Provide the (X, Y) coordinate of the cell's center where the given text is located.  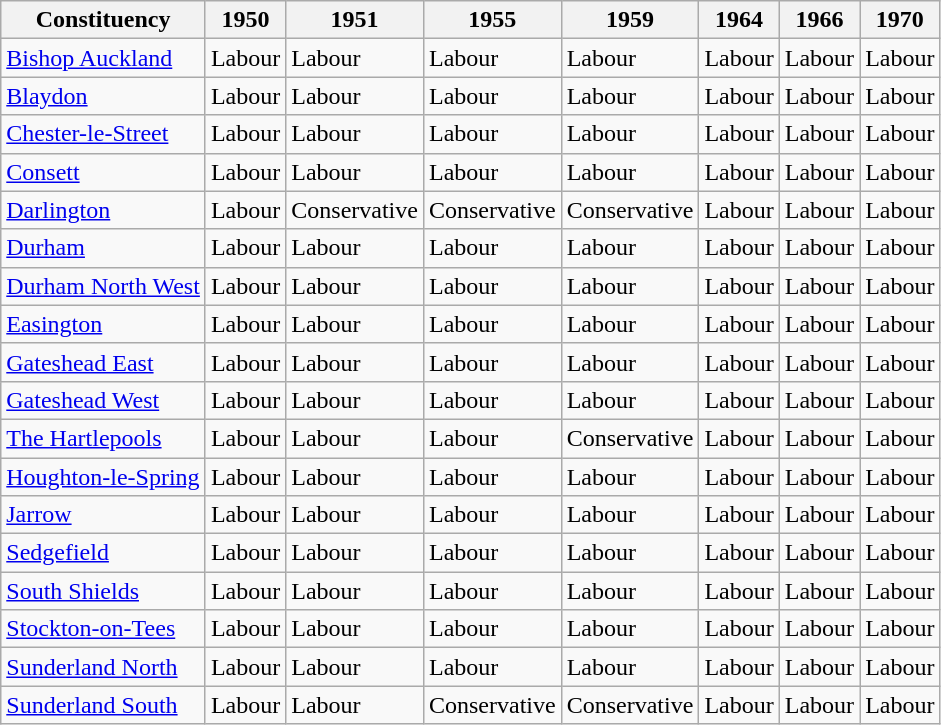
Chester-le-Street (104, 134)
1966 (819, 20)
Gateshead West (104, 400)
Durham North West (104, 286)
Sunderland North (104, 667)
1951 (355, 20)
Darlington (104, 210)
Constituency (104, 20)
1959 (630, 20)
Blaydon (104, 96)
Stockton-on-Tees (104, 629)
Durham (104, 248)
1955 (492, 20)
South Shields (104, 591)
1964 (739, 20)
Consett (104, 172)
Jarrow (104, 515)
Easington (104, 324)
Sedgefield (104, 553)
The Hartlepools (104, 438)
1950 (245, 20)
Houghton-le-Spring (104, 477)
Sunderland South (104, 705)
Bishop Auckland (104, 58)
1970 (900, 20)
Gateshead East (104, 362)
